Search for the cell housing the specified text and yield its [x, y] center coordinate. 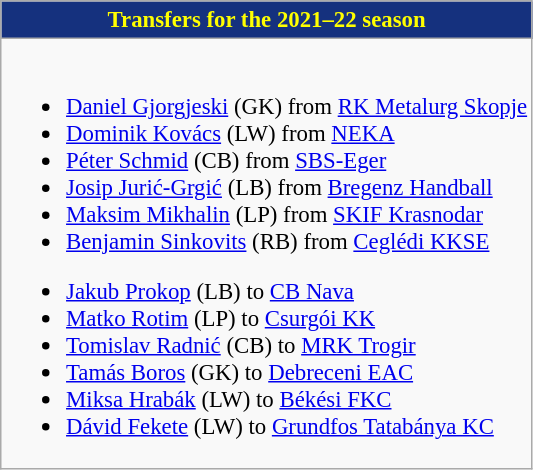
Transfers for the 2021–22 season [267, 20]
